Provide the (X, Y) coordinate of the cell's center where the given text is located.  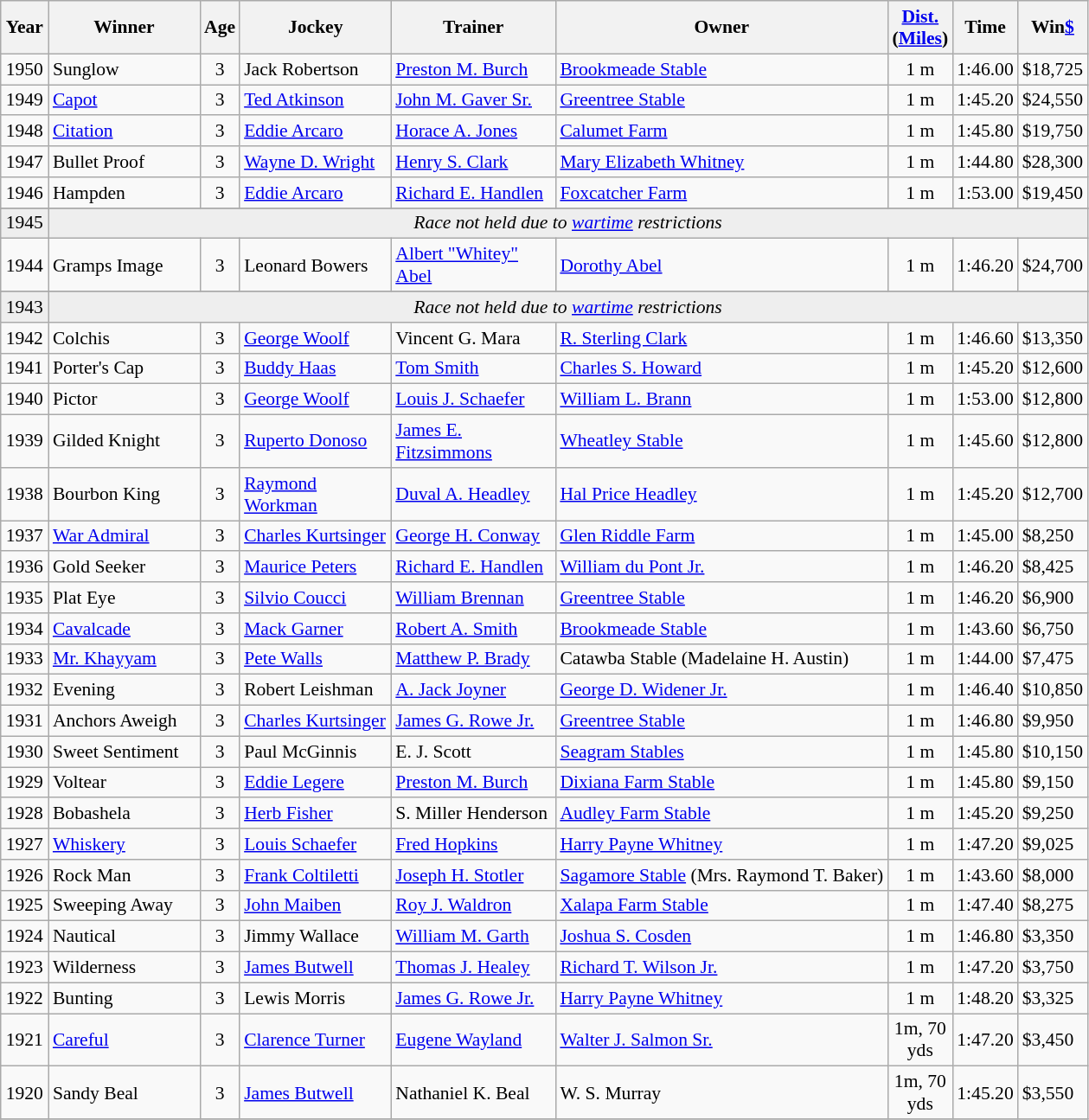
1950 (24, 69)
Walter J. Salmon Sr. (721, 1040)
1945 (24, 223)
Rock Man (125, 875)
$3,325 (1053, 998)
Anchors Aweigh (125, 721)
Mr. Khayyam (125, 659)
Careful (125, 1040)
James E. Fitzsimmons (473, 441)
Bobashela (125, 814)
1:46.00 (984, 69)
Albert "Whitey" Abel (473, 265)
Wheatley Stable (721, 441)
Pictor (125, 400)
Hampden (125, 193)
Age (220, 28)
$19,450 (1053, 193)
1937 (24, 536)
Herb Fisher (315, 814)
Seagram Stables (721, 752)
Win$ (1053, 28)
Bullet Proof (125, 162)
Charles S. Howard (721, 368)
Catawba Stable (Madelaine H. Austin) (721, 659)
Mary Elizabeth Whitney (721, 162)
Maurice Peters (315, 567)
1932 (24, 690)
1:46.60 (984, 338)
Lewis Morris (315, 998)
1:45.00 (984, 536)
1:44.80 (984, 162)
Mack Garner (315, 629)
1925 (24, 906)
Sweet Sentiment (125, 752)
Joshua S. Cosden (721, 937)
1939 (24, 441)
1946 (24, 193)
1920 (24, 1093)
$9,150 (1053, 783)
Plat Eye (125, 598)
Porter's Cap (125, 368)
Duval A. Headley (473, 495)
Time (984, 28)
$8,425 (1053, 567)
1943 (24, 307)
$9,950 (1053, 721)
William M. Garth (473, 937)
Colchis (125, 338)
Leonard Bowers (315, 265)
1931 (24, 721)
Xalapa Farm Stable (721, 906)
Ted Atkinson (315, 100)
A. Jack Joyner (473, 690)
$24,550 (1053, 100)
$8,275 (1053, 906)
Trainer (473, 28)
Evening (125, 690)
Buddy Haas (315, 368)
1923 (24, 968)
$7,475 (1053, 659)
$9,025 (1053, 844)
$10,150 (1053, 752)
Voltear (125, 783)
Jimmy Wallace (315, 937)
1942 (24, 338)
Cavalcade (125, 629)
Sandy Beal (125, 1093)
Wilderness (125, 968)
W. S. Murray (721, 1093)
Dixiana Farm Stable (721, 783)
Eugene Wayland (473, 1040)
$24,700 (1053, 265)
1:47.40 (984, 906)
Owner (721, 28)
Nathaniel K. Beal (473, 1093)
S. Miller Henderson (473, 814)
$12,600 (1053, 368)
Audley Farm Stable (721, 814)
Robert A. Smith (473, 629)
John M. Gaver Sr. (473, 100)
1933 (24, 659)
Vincent G. Mara (473, 338)
Glen Riddle Farm (721, 536)
War Admiral (125, 536)
$6,900 (1053, 598)
1:46.40 (984, 690)
Louis Schaefer (315, 844)
Paul McGinnis (315, 752)
Bunting (125, 998)
Wayne D. Wright (315, 162)
Jockey (315, 28)
1941 (24, 368)
1934 (24, 629)
Year (24, 28)
Silvio Coucci (315, 598)
$3,550 (1053, 1093)
E. J. Scott (473, 752)
$19,750 (1053, 131)
George D. Widener Jr. (721, 690)
Nautical (125, 937)
1935 (24, 598)
Dist. (Miles) (920, 28)
Citation (125, 131)
1922 (24, 998)
1949 (24, 100)
Bourbon King (125, 495)
1929 (24, 783)
$3,350 (1053, 937)
Sweeping Away (125, 906)
1928 (24, 814)
Sunglow (125, 69)
Richard T. Wilson Jr. (721, 968)
Winner (125, 28)
$13,350 (1053, 338)
Hal Price Headley (721, 495)
1924 (24, 937)
1:48.20 (984, 998)
1936 (24, 567)
Gold Seeker (125, 567)
William Brennan (473, 598)
$18,725 (1053, 69)
Clarence Turner (315, 1040)
Ruperto Donoso (315, 441)
Capot (125, 100)
Whiskery (125, 844)
Roy J. Waldron (473, 906)
1940 (24, 400)
Robert Leishman (315, 690)
Gramps Image (125, 265)
1:45.60 (984, 441)
$28,300 (1053, 162)
Henry S. Clark (473, 162)
Tom Smith (473, 368)
Louis J. Schaefer (473, 400)
Calumet Farm (721, 131)
Gilded Knight (125, 441)
Jack Robertson (315, 69)
1:44.00 (984, 659)
Joseph H. Stotler (473, 875)
George H. Conway (473, 536)
1930 (24, 752)
John Maiben (315, 906)
$10,850 (1053, 690)
$8,000 (1053, 875)
Matthew P. Brady (473, 659)
1926 (24, 875)
R. Sterling Clark (721, 338)
1927 (24, 844)
1948 (24, 131)
Eddie Legere (315, 783)
1921 (24, 1040)
$8,250 (1053, 536)
Sagamore Stable (Mrs. Raymond T. Baker) (721, 875)
Dorothy Abel (721, 265)
William du Pont Jr. (721, 567)
Pete Walls (315, 659)
$9,250 (1053, 814)
Foxcatcher Farm (721, 193)
Fred Hopkins (473, 844)
$6,750 (1053, 629)
1944 (24, 265)
William L. Brann (721, 400)
1947 (24, 162)
$3,450 (1053, 1040)
Raymond Workman (315, 495)
Horace A. Jones (473, 131)
Frank Coltiletti (315, 875)
Thomas J. Healey (473, 968)
1938 (24, 495)
$3,750 (1053, 968)
$12,700 (1053, 495)
